Determine the (X, Y) coordinate at the center of the cell enclosing the given text.  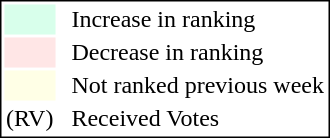
Not ranked previous week (198, 85)
Increase in ranking (198, 19)
(RV) (29, 119)
Decrease in ranking (198, 53)
Received Votes (198, 119)
